Locate the cell with the specified text and output its (X, Y) center coordinate. 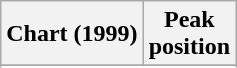
Peakposition (189, 34)
Chart (1999) (72, 34)
